Provide the [X, Y] coordinate of the cell's center where the given text is located.  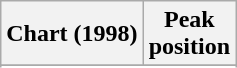
Chart (1998) [72, 34]
Peakposition [189, 34]
